Locate the cell with the specified text and output its [X, Y] center coordinate. 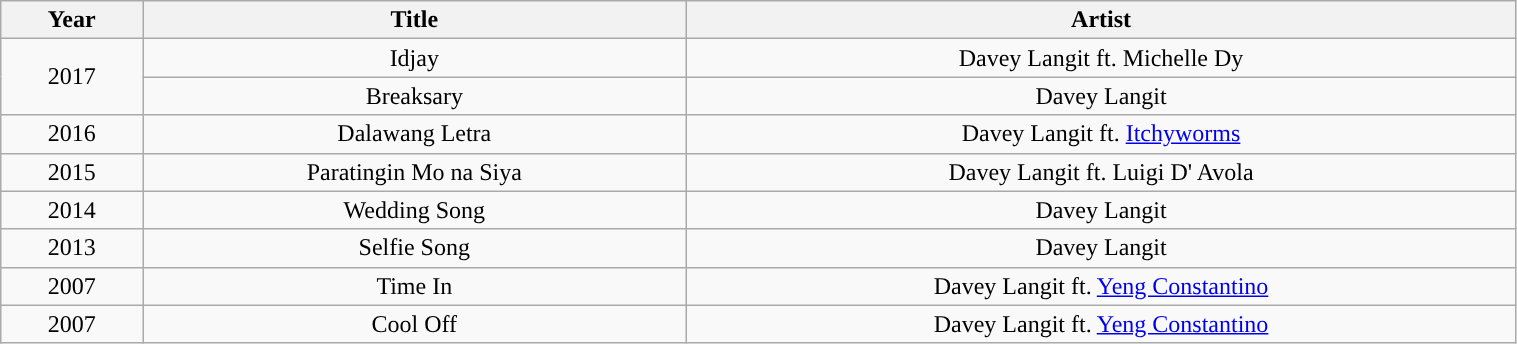
2013 [72, 248]
2014 [72, 210]
Selfie Song [414, 248]
2015 [72, 172]
Title [414, 20]
Davey Langit ft. Itchyworms [1101, 134]
Dalawang Letra [414, 134]
Davey Langit ft. Luigi D' Avola [1101, 172]
Davey Langit ft. Michelle Dy [1101, 58]
Artist [1101, 20]
Time In [414, 286]
2017 [72, 77]
Wedding Song [414, 210]
Breaksary [414, 96]
Cool Off [414, 324]
Paratingin Mo na Siya [414, 172]
2016 [72, 134]
Year [72, 20]
Idjay [414, 58]
